Return [X, Y] of the center of cell containing provided text 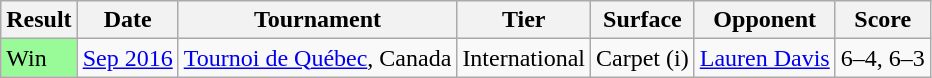
Result [39, 20]
Tournoi de Québec, Canada [318, 58]
Score [882, 20]
Date [128, 20]
Tournament [318, 20]
Tier [524, 20]
Surface [643, 20]
Opponent [764, 20]
Sep 2016 [128, 58]
6–4, 6–3 [882, 58]
International [524, 58]
Win [39, 58]
Carpet (i) [643, 58]
Lauren Davis [764, 58]
